Scan for the cell matching the given text and deliver its (x, y) coordinate at center. 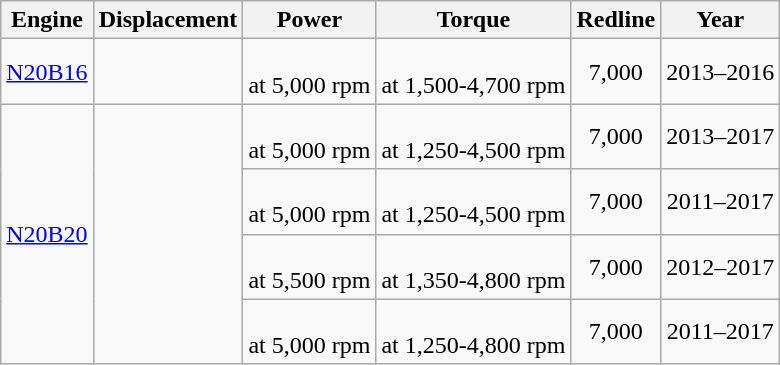
Torque (474, 20)
at 5,500 rpm (310, 266)
N20B20 (47, 234)
Engine (47, 20)
2012–2017 (720, 266)
Redline (616, 20)
Power (310, 20)
Year (720, 20)
2013–2017 (720, 136)
at 1,500-4,700 rpm (474, 72)
at 1,350-4,800 rpm (474, 266)
N20B16 (47, 72)
Displacement (168, 20)
2013–2016 (720, 72)
at 1,250-4,800 rpm (474, 332)
